Scan for the cell matching the given text and deliver its [x, y] coordinate at center. 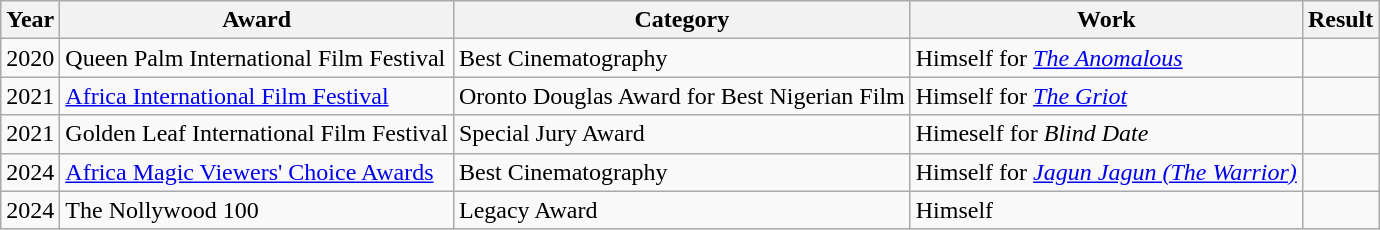
Golden Leaf International Film Festival [257, 134]
Himself for Jagun Jagun (The Warrior) [1106, 172]
Africa Magic Viewers' Choice Awards [257, 172]
Year [30, 20]
Award [257, 20]
Special Jury Award [682, 134]
Himeself for Blind Date [1106, 134]
Queen Palm International Film Festival [257, 58]
Category [682, 20]
Himself for The Anomalous [1106, 58]
Oronto Douglas Award for Best Nigerian Film [682, 96]
Legacy Award [682, 210]
2020 [30, 58]
Himself for The Griot [1106, 96]
Work [1106, 20]
The Nollywood 100 [257, 210]
Himself [1106, 210]
Result [1340, 20]
Africa International Film Festival [257, 96]
